Locate the cell with the specified text and output its [X, Y] center coordinate. 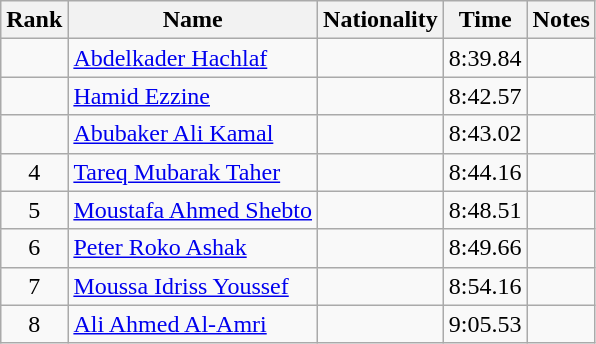
Nationality [381, 20]
8:39.84 [485, 58]
Moustafa Ahmed Shebto [193, 210]
Moussa Idriss Youssef [193, 286]
Tareq Mubarak Taher [193, 172]
7 [34, 286]
4 [34, 172]
Name [193, 20]
Peter Roko Ashak [193, 248]
Time [485, 20]
8:43.02 [485, 134]
8:54.16 [485, 286]
8:48.51 [485, 210]
8:49.66 [485, 248]
Ali Ahmed Al-Amri [193, 324]
Rank [34, 20]
8:42.57 [485, 96]
Abubaker Ali Kamal [193, 134]
9:05.53 [485, 324]
8:44.16 [485, 172]
6 [34, 248]
Hamid Ezzine [193, 96]
Notes [561, 20]
Abdelkader Hachlaf [193, 58]
8 [34, 324]
5 [34, 210]
